Search for the cell housing the specified text and yield its [X, Y] center coordinate. 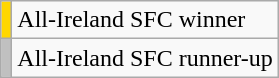
All-Ireland SFC winner [146, 20]
All-Ireland SFC runner-up [146, 58]
